Find where the given text appears and provide that cell's center as (x, y) coordinate. 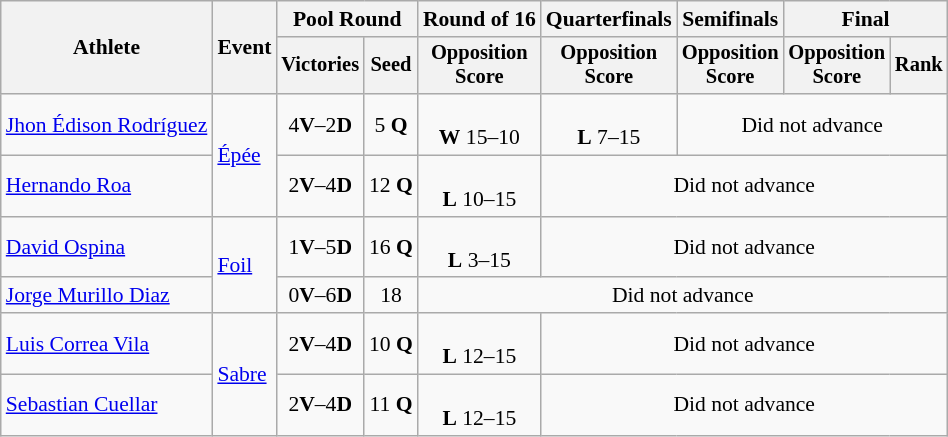
Round of 16 (480, 19)
12 Q (391, 186)
L 3–15 (480, 248)
11 Q (391, 406)
5 Q (391, 124)
David Ospina (107, 248)
Event (244, 48)
W 15–10 (480, 124)
L 7–15 (609, 124)
18 (391, 296)
Sebastian Cuellar (107, 406)
Athlete (107, 48)
Épée (244, 155)
10 Q (391, 344)
Jorge Murillo Diaz (107, 296)
Hernando Roa (107, 186)
Sabre (244, 374)
Luis Correa Vila (107, 344)
Final (865, 19)
Rank (919, 66)
Semifinals (730, 19)
Pool Round (346, 19)
0V–6D (320, 296)
Jhon Édison Rodríguez (107, 124)
Seed (391, 66)
L 10–15 (480, 186)
Foil (244, 266)
4V–2D (320, 124)
Victories (320, 66)
1V–5D (320, 248)
16 Q (391, 248)
Quarterfinals (609, 19)
